Find where the given text appears and provide that cell's center as [X, Y] coordinate. 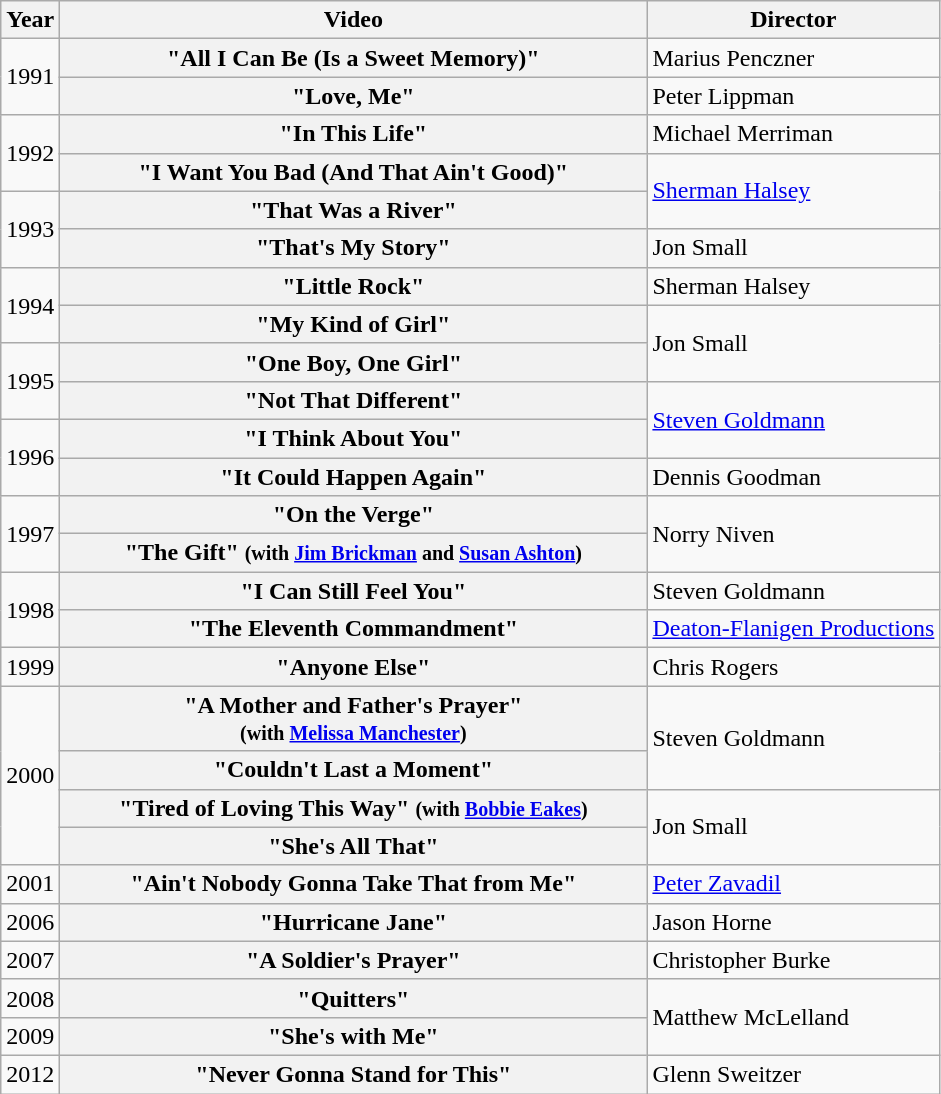
"The Gift" (with Jim Brickman and Susan Ashton) [354, 553]
"A Mother and Father's Prayer"(with Melissa Manchester) [354, 718]
"All I Can Be (Is a Sweet Memory)" [354, 58]
Dennis Goodman [794, 477]
"Not That Different" [354, 400]
Director [794, 20]
"I Can Still Feel You" [354, 591]
2000 [30, 776]
Peter Zavadil [794, 884]
"I Want You Bad (And That Ain't Good)" [354, 172]
"Tired of Loving This Way" (with Bobbie Eakes) [354, 808]
1996 [30, 457]
Jason Horne [794, 922]
"The Eleventh Commandment" [354, 629]
Norry Niven [794, 534]
"That Was a River" [354, 210]
Glenn Sweitzer [794, 1074]
"A Soldier's Prayer" [354, 960]
1997 [30, 534]
"One Boy, One Girl" [354, 362]
Michael Merriman [794, 134]
Video [354, 20]
1995 [30, 381]
1998 [30, 610]
"In This Life" [354, 134]
2008 [30, 998]
"Quitters" [354, 998]
1993 [30, 229]
"My Kind of Girl" [354, 324]
1992 [30, 153]
1991 [30, 77]
"Never Gonna Stand for This" [354, 1074]
1994 [30, 305]
2012 [30, 1074]
"Couldn't Last a Moment" [354, 770]
Marius Penczner [794, 58]
1999 [30, 667]
"It Could Happen Again" [354, 477]
"Little Rock" [354, 286]
Christopher Burke [794, 960]
Deaton-Flanigen Productions [794, 629]
Matthew McLelland [794, 1017]
2001 [30, 884]
"Hurricane Jane" [354, 922]
"Love, Me" [354, 96]
Chris Rogers [794, 667]
"She's All That" [354, 846]
"On the Verge" [354, 515]
2006 [30, 922]
"Ain't Nobody Gonna Take That from Me" [354, 884]
2009 [30, 1036]
"I Think About You" [354, 438]
"That's My Story" [354, 248]
"Anyone Else" [354, 667]
"She's with Me" [354, 1036]
2007 [30, 960]
Peter Lippman [794, 96]
Year [30, 20]
